Return the (x, y) coordinate for the center point of the cell that contains the specified text.  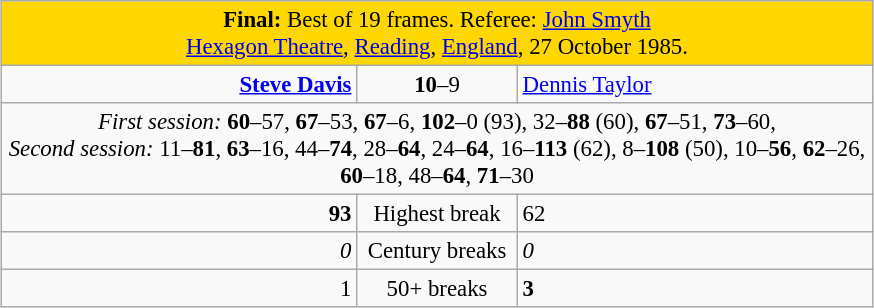
3 (695, 289)
10–9 (438, 85)
Final: Best of 19 frames. Referee: John SmythHexagon Theatre, Reading, England, 27 October 1985. (437, 34)
50+ breaks (438, 289)
1 (179, 289)
Steve Davis (179, 85)
93 (179, 214)
Dennis Taylor (695, 85)
62 (695, 214)
Highest break (438, 214)
Century breaks (438, 251)
